Pinpoint the cell where the given text exists, returning its [X, Y] midpoint coordinate. 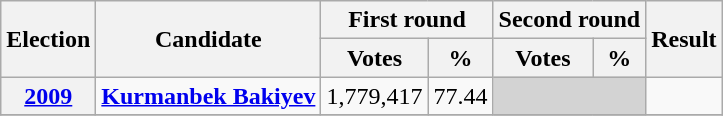
First round [407, 20]
Result [684, 39]
Second round [570, 20]
77.44 [460, 96]
Candidate [208, 39]
1,779,417 [374, 96]
Election [48, 39]
Kurmanbek Bakiyev [208, 96]
2009 [48, 96]
